Capture the cell that displays the provided text and extract its (X, Y) central coordinate. 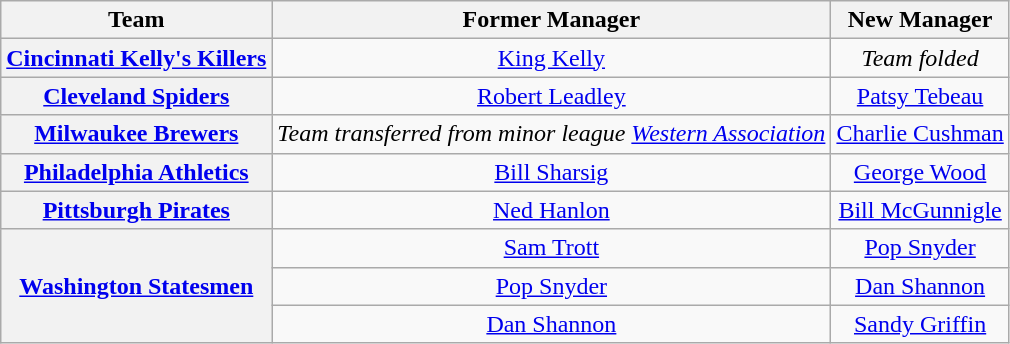
Sam Trott (552, 248)
Sandy Griffin (920, 324)
King Kelly (552, 58)
Milwaukee Brewers (136, 134)
Charlie Cushman (920, 134)
Cleveland Spiders (136, 96)
Robert Leadley (552, 96)
Philadelphia Athletics (136, 172)
George Wood (920, 172)
Cincinnati Kelly's Killers (136, 58)
Bill McGunnigle (920, 210)
New Manager (920, 20)
Team transferred from minor league Western Association (552, 134)
Bill Sharsig (552, 172)
Team (136, 20)
Washington Statesmen (136, 286)
Ned Hanlon (552, 210)
Patsy Tebeau (920, 96)
Team folded (920, 58)
Former Manager (552, 20)
Pittsburgh Pirates (136, 210)
